Output the [X, Y] coordinate of the center of the cell containing the given text.  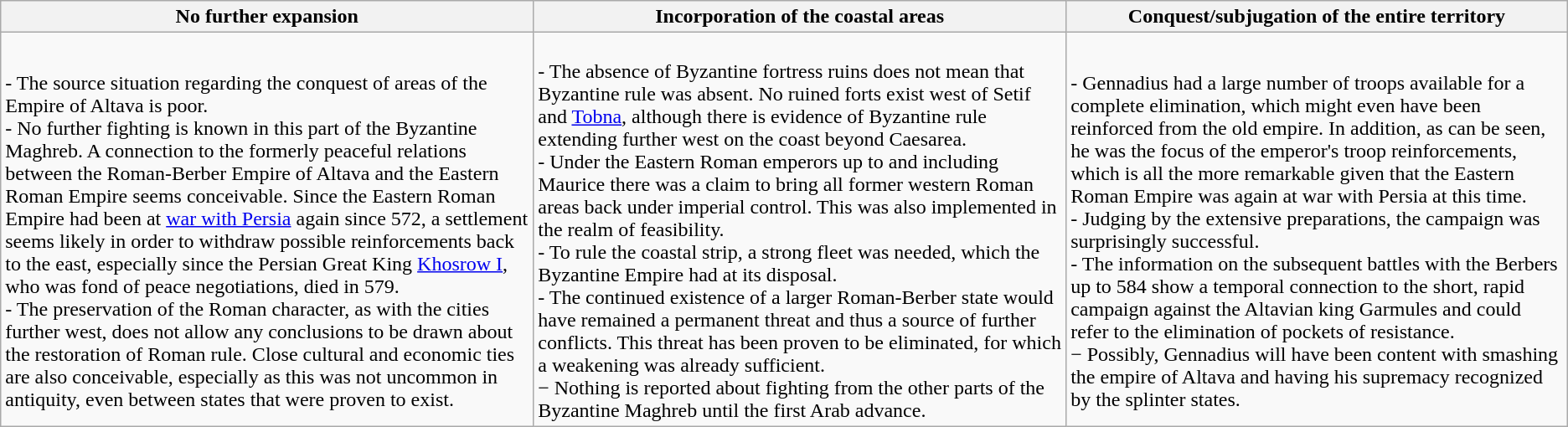
Incorporation of the coastal areas [800, 17]
Conquest/subjugation of the entire territory [1317, 17]
No further expansion [267, 17]
